Extract the [X, Y] coordinate from the center of the cell holding the provided text.  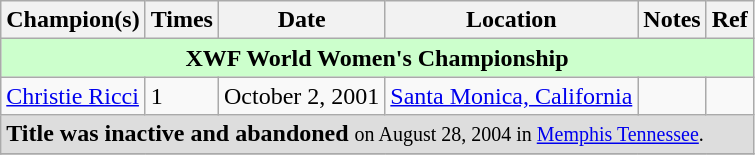
Date [301, 20]
Notes [672, 20]
Christie Ricci [73, 96]
Champion(s) [73, 20]
Santa Monica, California [512, 96]
October 2, 2001 [301, 96]
XWF World Women's Championship [378, 58]
1 [182, 96]
Title was inactive and abandoned on August 28, 2004 in Memphis Tennessee. [378, 134]
Times [182, 20]
Location [512, 20]
Ref [730, 20]
